Output the [x, y] coordinate of the center of the cell containing the given text.  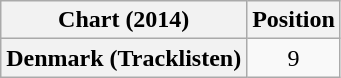
Chart (2014) [124, 20]
9 [294, 58]
Position [294, 20]
Denmark (Tracklisten) [124, 58]
